Capture the cell that displays the provided text and extract its (x, y) central coordinate. 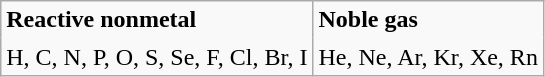
Reactive nonmetal (157, 20)
H, C, N, P, O, S, Se, F, Cl, Br, I (157, 56)
He, Ne, Ar, Kr, Xe, Rn (428, 56)
Noble gas (428, 20)
